Scan for the cell matching the given text and deliver its (x, y) coordinate at center. 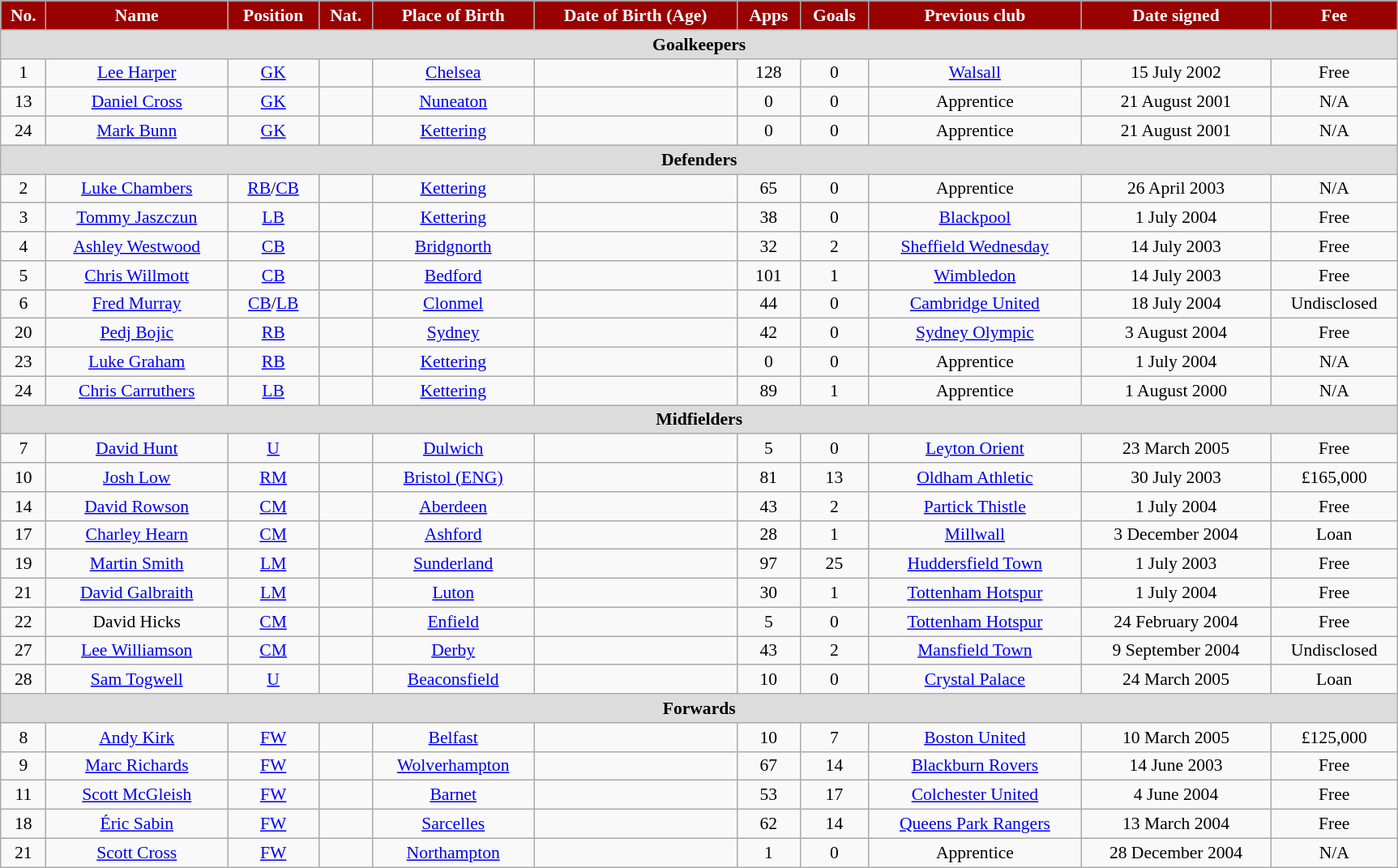
6 (24, 304)
28 December 2004 (1176, 853)
24 March 2005 (1176, 680)
David Hunt (137, 449)
27 (24, 651)
Colchester United (976, 795)
18 July 2004 (1176, 304)
Lee Williamson (137, 651)
Ashford (454, 535)
97 (768, 564)
19 (24, 564)
3 December 2004 (1176, 535)
Tommy Jaszczun (137, 218)
Luke Chambers (137, 189)
Northampton (454, 853)
3 (24, 218)
Place of Birth (454, 15)
Sydney Olympic (976, 333)
Bristol (ENG) (454, 477)
81 (768, 477)
Walsall (976, 73)
62 (768, 824)
Crystal Palace (976, 680)
Enfield (454, 622)
26 April 2003 (1176, 189)
Goalkeepers (699, 45)
13 March 2004 (1176, 824)
3 August 2004 (1176, 333)
Chris Carruthers (137, 391)
24 February 2004 (1176, 622)
Nuneaton (454, 102)
101 (768, 276)
18 (24, 824)
30 (768, 593)
Daniel Cross (137, 102)
£165,000 (1334, 477)
£125,000 (1334, 738)
Midfielders (699, 420)
25 (834, 564)
Sheffield Wednesday (976, 246)
David Rowson (137, 507)
Luke Graham (137, 362)
10 March 2005 (1176, 738)
4 June 2004 (1176, 795)
8 (24, 738)
Fee (1334, 15)
53 (768, 795)
1 August 2000 (1176, 391)
9 September 2004 (1176, 651)
Queens Park Rangers (976, 824)
No. (24, 15)
1 July 2003 (1176, 564)
Leyton Orient (976, 449)
Belfast (454, 738)
Nat. (346, 15)
RM (274, 477)
Bedford (454, 276)
Mark Bunn (137, 131)
Barnet (454, 795)
Lee Harper (137, 73)
Derby (454, 651)
Date of Birth (Age) (635, 15)
Date signed (1176, 15)
Marc Richards (137, 766)
Mansfield Town (976, 651)
Wolverhampton (454, 766)
Goals (834, 15)
Blackpool (976, 218)
Josh Low (137, 477)
Sunderland (454, 564)
CB/LB (274, 304)
RB/CB (274, 189)
Dulwich (454, 449)
Éric Sabin (137, 824)
Ashley Westwood (137, 246)
128 (768, 73)
Sam Togwell (137, 680)
Bridgnorth (454, 246)
Aberdeen (454, 507)
Apps (768, 15)
Andy Kirk (137, 738)
Partick Thistle (976, 507)
23 (24, 362)
David Galbraith (137, 593)
Sydney (454, 333)
Defenders (699, 160)
Previous club (976, 15)
Scott McGleish (137, 795)
23 March 2005 (1176, 449)
Huddersfield Town (976, 564)
42 (768, 333)
20 (24, 333)
Forwards (699, 708)
65 (768, 189)
Charley Hearn (137, 535)
Boston United (976, 738)
38 (768, 218)
89 (768, 391)
Wimbledon (976, 276)
Scott Cross (137, 853)
Name (137, 15)
Position (274, 15)
Pedj Bojic (137, 333)
44 (768, 304)
Clonmel (454, 304)
11 (24, 795)
9 (24, 766)
Chris Willmott (137, 276)
Millwall (976, 535)
67 (768, 766)
Chelsea (454, 73)
14 June 2003 (1176, 766)
Cambridge United (976, 304)
4 (24, 246)
30 July 2003 (1176, 477)
Martin Smith (137, 564)
David Hicks (137, 622)
Sarcelles (454, 824)
Beaconsfield (454, 680)
Luton (454, 593)
22 (24, 622)
Oldham Athletic (976, 477)
32 (768, 246)
Fred Murray (137, 304)
Blackburn Rovers (976, 766)
15 July 2002 (1176, 73)
